Find where the given text appears and provide that cell's center as (X, Y) coordinate. 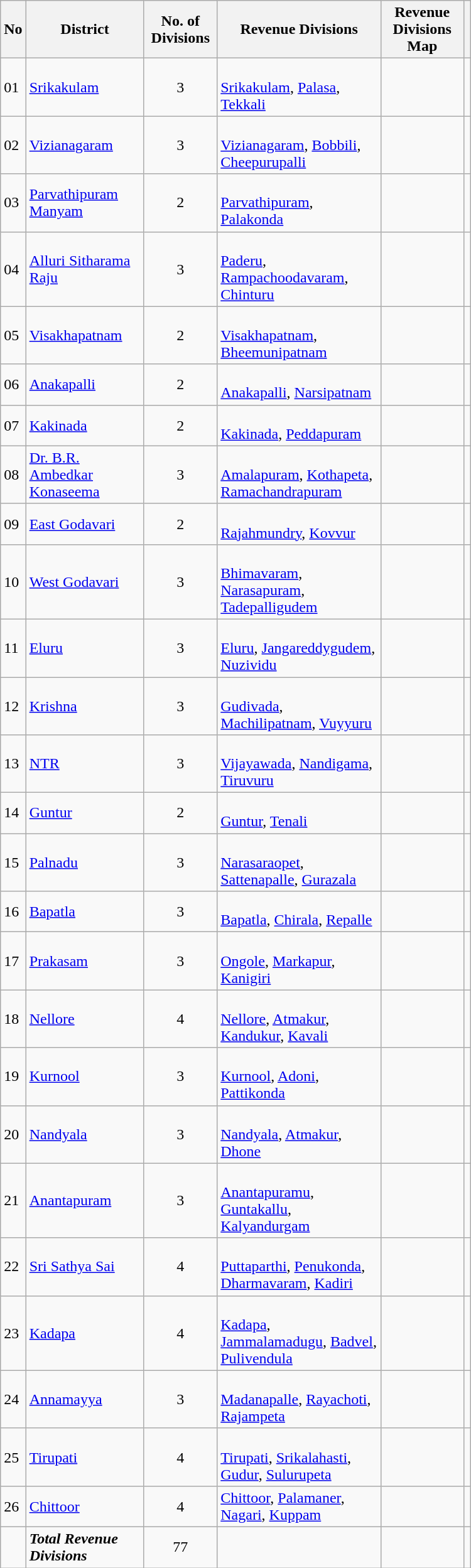
14 (13, 814)
Ongole, Markapur, Kanigiri (299, 961)
Kakinada (85, 426)
22 (13, 1267)
Anakapalli (85, 384)
07 (13, 426)
Alluri Sitharama Raju (85, 269)
Chittoor (85, 1506)
Nellore (85, 1019)
21 (13, 1200)
05 (13, 335)
Annamayya (85, 1399)
Guntur, Tenali (299, 814)
15 (13, 862)
Bapatla, Chirala, Repalle (299, 911)
11 (13, 648)
Chittoor, Palamaner, Nagari, Kuppam (299, 1506)
Revenue Divisions Map (422, 30)
Guntur (85, 814)
10 (13, 581)
Srikakulam (85, 87)
Tirupati (85, 1457)
Eluru, Jangareddygudem, Nuzividu (299, 648)
Nellore, Atmakur, Kandukur, Kavali (299, 1019)
Madanapalle, Rayachoti, Rajampeta (299, 1399)
06 (13, 384)
09 (13, 524)
20 (13, 1134)
04 (13, 269)
Visakhapatnam, Bheemunipatnam (299, 335)
01 (13, 87)
02 (13, 145)
Palnadu (85, 862)
23 (13, 1333)
Kurnool, Adoni, Pattikonda (299, 1077)
Parvathipuram, Palakonda (299, 203)
Revenue Divisions (299, 30)
18 (13, 1019)
East Godavari (85, 524)
Nandyala, Atmakur, Dhone (299, 1134)
No. of Divisions (181, 30)
Kadapa (85, 1333)
Kadapa, Jammalamadugu, Badvel, Pulivendula (299, 1333)
24 (13, 1399)
12 (13, 706)
Anantapuram (85, 1200)
26 (13, 1506)
08 (13, 475)
25 (13, 1457)
Total Revenue Divisions (85, 1547)
Anakapalli, Narsipatnam (299, 384)
Dr. B.R. Ambedkar Konaseema (85, 475)
Kakinada, Peddapuram (299, 426)
03 (13, 203)
Rajahmundry, Kovvur (299, 524)
Vizianagaram, Bobbili, Cheepurupalli (299, 145)
Vijayawada, Nandigama, Tiruvuru (299, 764)
19 (13, 1077)
Vizianagaram (85, 145)
District (85, 30)
16 (13, 911)
Sri Sathya Sai (85, 1267)
Nandyala (85, 1134)
Gudivada, Machilipatnam, Vuyyuru (299, 706)
Visakhapatnam (85, 335)
Eluru (85, 648)
Amalapuram, Kothapeta, Ramachandrapuram (299, 475)
Paderu, Rampachoodavaram, Chinturu (299, 269)
NTR (85, 764)
Bapatla (85, 911)
Kurnool (85, 1077)
Narasaraopet, Sattenapalle, Gurazala (299, 862)
No (13, 30)
77 (181, 1547)
West Godavari (85, 581)
Anantapuramu, Guntakallu, Kalyandurgam (299, 1200)
Krishna (85, 706)
17 (13, 961)
Prakasam (85, 961)
Bhimavaram, Narasapuram, Tadepalligudem (299, 581)
Puttaparthi, Penukonda, Dharmavaram, Kadiri (299, 1267)
13 (13, 764)
Tirupati, Srikalahasti, Gudur, Sulurupeta (299, 1457)
Srikakulam, Palasa, Tekkali (299, 87)
Parvathipuram Manyam (85, 203)
